Locate the cell with the specified text and output its [X, Y] center coordinate. 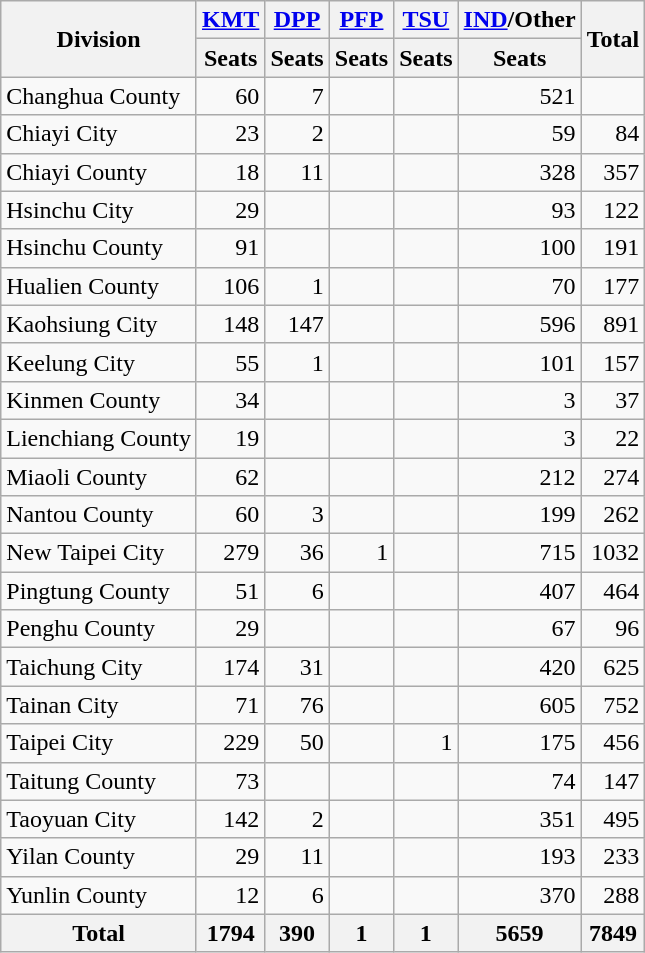
23 [230, 134]
22 [613, 438]
288 [613, 895]
67 [520, 629]
351 [520, 819]
96 [613, 629]
625 [613, 667]
70 [520, 286]
521 [520, 96]
Chiayi City [99, 134]
752 [613, 705]
93 [520, 210]
456 [613, 743]
New Taipei City [99, 553]
212 [520, 477]
177 [613, 286]
370 [520, 895]
7 [297, 96]
Hualien County [99, 286]
34 [230, 400]
175 [520, 743]
191 [613, 248]
Taichung City [99, 667]
157 [613, 362]
Division [99, 39]
Pingtung County [99, 591]
DPP [297, 20]
1794 [230, 933]
Kaohsiung City [99, 324]
715 [520, 553]
76 [297, 705]
IND/Other [520, 20]
KMT [230, 20]
Yunlin County [99, 895]
50 [297, 743]
62 [230, 477]
Lienchiang County [99, 438]
91 [230, 248]
262 [613, 515]
Kinmen County [99, 400]
328 [520, 172]
229 [230, 743]
Keelung City [99, 362]
Hsinchu County [99, 248]
Tainan City [99, 705]
199 [520, 515]
407 [520, 591]
36 [297, 553]
Yilan County [99, 857]
19 [230, 438]
59 [520, 134]
PFP [361, 20]
55 [230, 362]
12 [230, 895]
100 [520, 248]
Changhua County [99, 96]
37 [613, 400]
279 [230, 553]
73 [230, 781]
51 [230, 591]
Taipei City [99, 743]
TSU [426, 20]
Hsinchu City [99, 210]
71 [230, 705]
891 [613, 324]
193 [520, 857]
495 [613, 819]
357 [613, 172]
122 [613, 210]
Taitung County [99, 781]
142 [230, 819]
31 [297, 667]
5659 [520, 933]
101 [520, 362]
Taoyuan City [99, 819]
Miaoli County [99, 477]
1032 [613, 553]
464 [613, 591]
605 [520, 705]
Nantou County [99, 515]
596 [520, 324]
174 [230, 667]
18 [230, 172]
Chiayi County [99, 172]
148 [230, 324]
233 [613, 857]
420 [520, 667]
7849 [613, 933]
106 [230, 286]
274 [613, 477]
84 [613, 134]
Penghu County [99, 629]
390 [297, 933]
74 [520, 781]
